Find where the given text appears and provide that cell's center as (X, Y) coordinate. 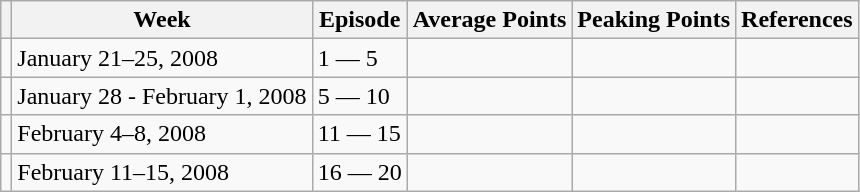
Average Points (490, 20)
References (798, 20)
February 4–8, 2008 (162, 134)
Episode (360, 20)
Peaking Points (654, 20)
11 — 15 (360, 134)
February 11–15, 2008 (162, 172)
16 — 20 (360, 172)
5 — 10 (360, 96)
Week (162, 20)
January 28 - February 1, 2008 (162, 96)
January 21–25, 2008 (162, 58)
1 — 5 (360, 58)
